Provide the (X, Y) coordinate of the cell's center where the given text is located.  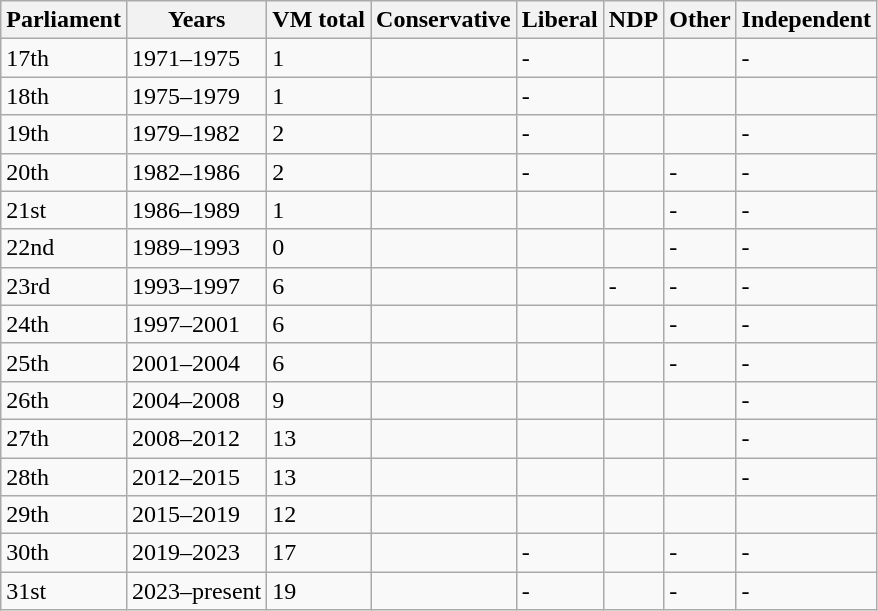
17th (64, 58)
19 (319, 591)
28th (64, 477)
26th (64, 400)
2012–2015 (196, 477)
2001–2004 (196, 362)
VM total (319, 20)
Parliament (64, 20)
31st (64, 591)
29th (64, 515)
30th (64, 553)
1979–1982 (196, 134)
Independent (806, 20)
1975–1979 (196, 96)
1993–1997 (196, 286)
25th (64, 362)
18th (64, 96)
2008–2012 (196, 438)
Conservative (444, 20)
27th (64, 438)
20th (64, 172)
17 (319, 553)
2023–present (196, 591)
NDP (633, 20)
9 (319, 400)
Years (196, 20)
2004–2008 (196, 400)
21st (64, 210)
1986–1989 (196, 210)
2019–2023 (196, 553)
Liberal (560, 20)
24th (64, 324)
0 (319, 248)
Other (700, 20)
12 (319, 515)
1971–1975 (196, 58)
2015–2019 (196, 515)
1997–2001 (196, 324)
1989–1993 (196, 248)
23rd (64, 286)
22nd (64, 248)
1982–1986 (196, 172)
19th (64, 134)
